Return [x, y] of the center of cell containing provided text 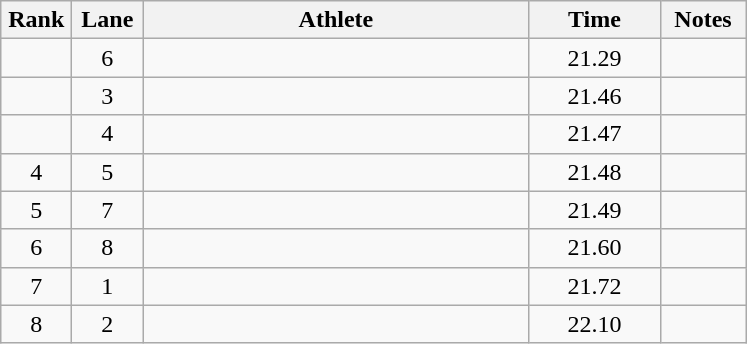
21.29 [594, 58]
Lane [108, 20]
21.72 [594, 286]
21.60 [594, 248]
21.48 [594, 172]
1 [108, 286]
22.10 [594, 324]
Rank [36, 20]
3 [108, 96]
21.46 [594, 96]
Athlete [336, 20]
2 [108, 324]
Time [594, 20]
21.47 [594, 134]
Notes [703, 20]
21.49 [594, 210]
